Scan for the cell matching the given text and deliver its [x, y] coordinate at center. 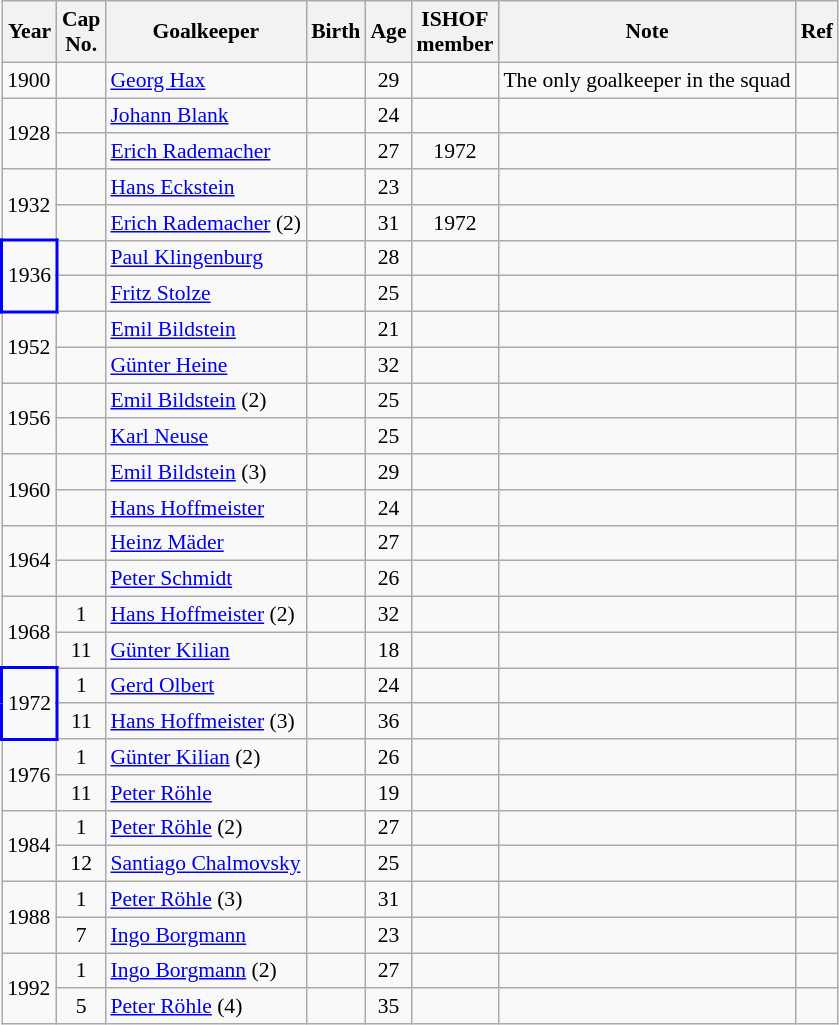
Günter Kilian (2) [206, 757]
Erich Rademacher [206, 152]
1932 [30, 204]
Johann Blank [206, 116]
Heinz Mäder [206, 543]
CapNo. [82, 32]
Erich Rademacher (2) [206, 223]
Georg Hax [206, 80]
28 [388, 258]
5 [82, 1007]
18 [388, 650]
Emil Bildstein (2) [206, 401]
1956 [30, 418]
19 [388, 793]
Peter Schmidt [206, 579]
1936 [30, 276]
1928 [30, 134]
1952 [30, 348]
ISHOFmember [456, 32]
1988 [30, 918]
Age [388, 32]
Peter Röhle (4) [206, 1007]
1968 [30, 632]
Hans Hoffmeister [206, 508]
1992 [30, 988]
Peter Röhle (2) [206, 828]
Goalkeeper [206, 32]
Year [30, 32]
Ref [817, 32]
1976 [30, 774]
1900 [30, 80]
Birth [336, 32]
21 [388, 330]
Gerd Olbert [206, 686]
Emil Bildstein [206, 330]
Ingo Borgmann (2) [206, 971]
Hans Hoffmeister (3) [206, 722]
Ingo Borgmann [206, 935]
Hans Hoffmeister (2) [206, 615]
Hans Eckstein [206, 187]
1984 [30, 846]
Paul Klingenburg [206, 258]
35 [388, 1007]
1964 [30, 560]
1960 [30, 490]
7 [82, 935]
Peter Röhle (3) [206, 900]
The only goalkeeper in the squad [646, 80]
Emil Bildstein (3) [206, 472]
Peter Röhle [206, 793]
Günter Kilian [206, 650]
36 [388, 722]
Fritz Stolze [206, 294]
12 [82, 864]
Note [646, 32]
Karl Neuse [206, 437]
Santiago Chalmovsky [206, 864]
Günter Heine [206, 365]
